Return the (X, Y) coordinate for the center point of the cell that contains the specified text.  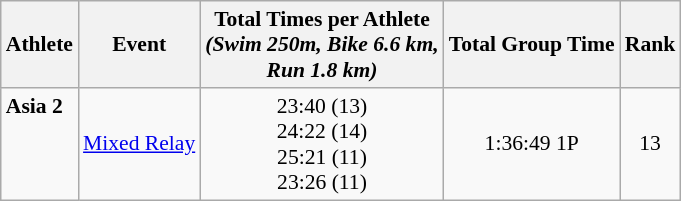
Asia 2 (40, 144)
13 (650, 144)
Total Times per Athlete (Swim 250m, Bike 6.6 km, Run 1.8 km) (322, 44)
Event (139, 44)
23:40 (13)24:22 (14)25:21 (11)23:26 (11) (322, 144)
Rank (650, 44)
Mixed Relay (139, 144)
Athlete (40, 44)
Total Group Time (532, 44)
1:36:49 1P (532, 144)
